Determine the (X, Y) coordinate at the center of the cell enclosing the given text.  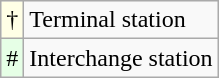
Interchange station (121, 58)
Terminal station (121, 20)
† (12, 20)
# (12, 58)
